Output the [X, Y] coordinate of the center of the cell containing the given text.  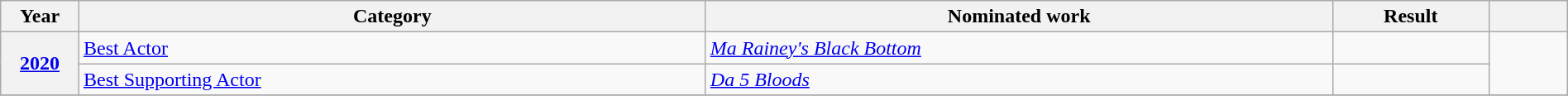
Ma Rainey's Black Bottom [1019, 48]
2020 [40, 64]
Result [1411, 17]
Best Supporting Actor [392, 79]
Category [392, 17]
Year [40, 17]
Da 5 Bloods [1019, 79]
Nominated work [1019, 17]
Best Actor [392, 48]
